Scan for the cell matching the given text and deliver its (x, y) coordinate at center. 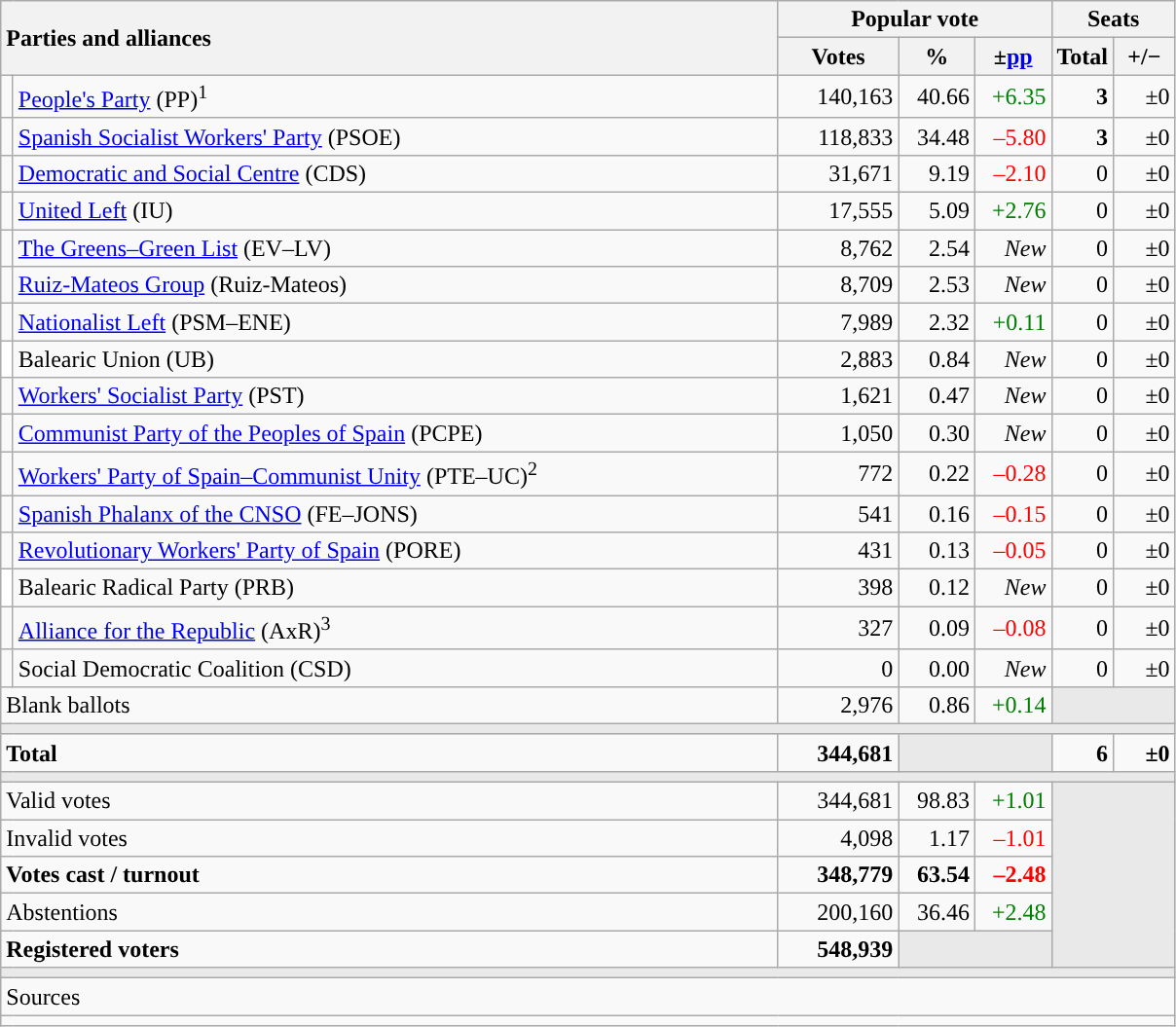
98.83 (937, 801)
Ruiz-Mateos Group (Ruiz-Mateos) (395, 285)
Alliance for the Republic (AxR)3 (395, 629)
6 (1083, 752)
1,621 (838, 396)
+0.11 (1012, 322)
Sources (588, 997)
1,050 (838, 433)
Votes (838, 56)
772 (838, 473)
118,833 (838, 136)
–5.80 (1012, 136)
31,671 (838, 173)
–0.08 (1012, 629)
2.32 (937, 322)
–1.01 (1012, 838)
Balearic Radical Party (PRB) (395, 588)
% (937, 56)
7,989 (838, 322)
2.53 (937, 285)
2,883 (838, 359)
348,779 (838, 875)
17,555 (838, 211)
People's Party (PP)1 (395, 97)
0.86 (937, 705)
Spanish Phalanx of the CNSO (FE–JONS) (395, 514)
431 (838, 551)
+2.48 (1012, 912)
±pp (1012, 56)
Invalid votes (389, 838)
Workers' Socialist Party (PST) (395, 396)
9.19 (937, 173)
0.12 (937, 588)
541 (838, 514)
+1.01 (1012, 801)
Democratic and Social Centre (CDS) (395, 173)
–2.48 (1012, 875)
0.09 (937, 629)
5.09 (937, 211)
36.46 (937, 912)
2.54 (937, 248)
Social Democratic Coalition (CSD) (395, 668)
Abstentions (389, 912)
+2.76 (1012, 211)
2,976 (838, 705)
200,160 (838, 912)
+6.35 (1012, 97)
Votes cast / turnout (389, 875)
398 (838, 588)
–0.28 (1012, 473)
Parties and alliances (389, 38)
Nationalist Left (PSM–ENE) (395, 322)
8,709 (838, 285)
0.00 (937, 668)
Workers' Party of Spain–Communist Unity (PTE–UC)2 (395, 473)
0.22 (937, 473)
Balearic Union (UB) (395, 359)
0.84 (937, 359)
+0.14 (1012, 705)
Communist Party of the Peoples of Spain (PCPE) (395, 433)
Popular vote (915, 19)
Seats (1114, 19)
63.54 (937, 875)
0.16 (937, 514)
Revolutionary Workers' Party of Spain (PORE) (395, 551)
548,939 (838, 949)
327 (838, 629)
Registered voters (389, 949)
The Greens–Green List (EV–LV) (395, 248)
0.30 (937, 433)
8,762 (838, 248)
34.48 (937, 136)
Spanish Socialist Workers' Party (PSOE) (395, 136)
Valid votes (389, 801)
–0.05 (1012, 551)
4,098 (838, 838)
+/− (1145, 56)
–2.10 (1012, 173)
140,163 (838, 97)
0.47 (937, 396)
United Left (IU) (395, 211)
1.17 (937, 838)
Blank ballots (389, 705)
40.66 (937, 97)
0.13 (937, 551)
–0.15 (1012, 514)
